From the cell containing the given text, extract its center point as [x, y] coordinate. 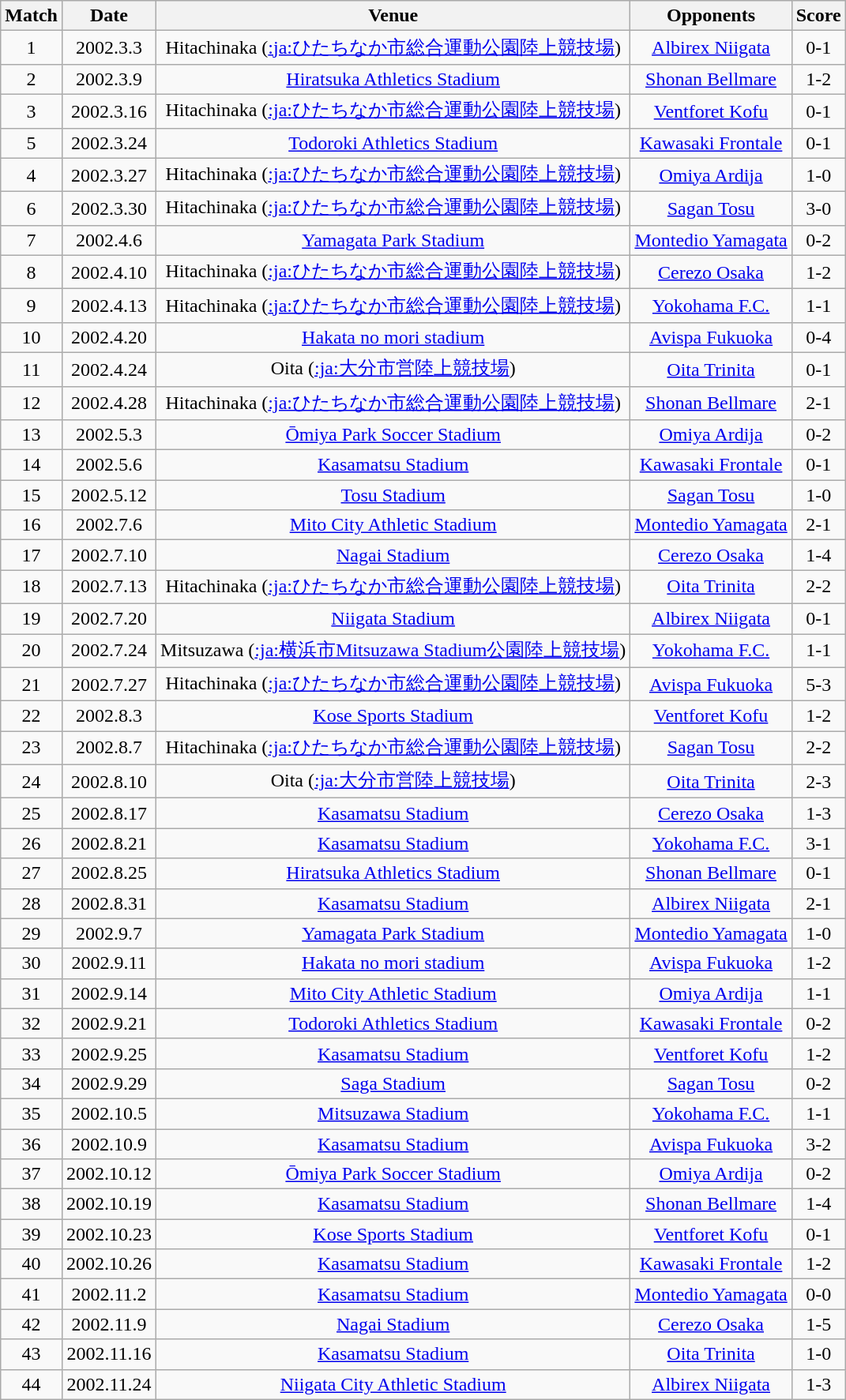
3 [32, 111]
2002.3.16 [109, 111]
Score [818, 16]
2002.7.24 [109, 651]
0-4 [818, 337]
20 [32, 651]
2-3 [818, 782]
2002.7.27 [109, 684]
1 [32, 47]
2002.9.11 [109, 963]
7 [32, 240]
11 [32, 370]
2002.4.10 [109, 272]
2002.3.24 [109, 143]
15 [32, 495]
35 [32, 1113]
Saga Stadium [393, 1083]
2002.3.27 [109, 175]
13 [32, 435]
Date [109, 16]
23 [32, 749]
38 [32, 1204]
2002.4.20 [109, 337]
2002.4.28 [109, 403]
2002.10.5 [109, 1113]
2002.10.26 [109, 1264]
2002.4.6 [109, 240]
21 [32, 684]
2002.3.3 [109, 47]
2002.3.30 [109, 208]
2002.8.25 [109, 873]
17 [32, 555]
Venue [393, 16]
2002.11.9 [109, 1324]
Niigata City Athletic Stadium [393, 1384]
2002.11.2 [109, 1294]
2002.10.19 [109, 1204]
4 [32, 175]
24 [32, 782]
9 [32, 306]
5-3 [818, 684]
2002.9.21 [109, 1023]
34 [32, 1083]
Match [32, 16]
28 [32, 903]
2002.8.7 [109, 749]
2002.7.6 [109, 525]
3-2 [818, 1144]
2002.11.16 [109, 1354]
2002.11.24 [109, 1384]
44 [32, 1384]
2002.8.10 [109, 782]
1-5 [818, 1324]
32 [32, 1023]
2002.7.10 [109, 555]
2002.8.3 [109, 716]
2002.10.12 [109, 1174]
30 [32, 963]
3-1 [818, 843]
2002.9.14 [109, 993]
Mitsuzawa (:ja:横浜市Mitsuzawa Stadium公園陸上競技場) [393, 651]
41 [32, 1294]
2002.10.23 [109, 1234]
29 [32, 933]
2002.4.24 [109, 370]
2002.8.17 [109, 813]
2002.9.25 [109, 1053]
25 [32, 813]
2002.5.12 [109, 495]
18 [32, 587]
5 [32, 143]
2002.8.21 [109, 843]
43 [32, 1354]
31 [32, 993]
27 [32, 873]
Opponents [711, 16]
42 [32, 1324]
33 [32, 1053]
36 [32, 1144]
Niigata Stadium [393, 618]
40 [32, 1264]
6 [32, 208]
12 [32, 403]
8 [32, 272]
2002.4.13 [109, 306]
Mitsuzawa Stadium [393, 1113]
10 [32, 337]
37 [32, 1174]
2002.5.3 [109, 435]
0-0 [818, 1294]
22 [32, 716]
Tosu Stadium [393, 495]
3-0 [818, 208]
2002.7.20 [109, 618]
14 [32, 465]
2 [32, 79]
2002.10.9 [109, 1144]
39 [32, 1234]
2002.8.31 [109, 903]
2002.9.7 [109, 933]
19 [32, 618]
2002.3.9 [109, 79]
26 [32, 843]
2002.9.29 [109, 1083]
2002.5.6 [109, 465]
16 [32, 525]
2002.7.13 [109, 587]
